Detect which cell encompasses the target text, then output its [x, y] center coordinate. 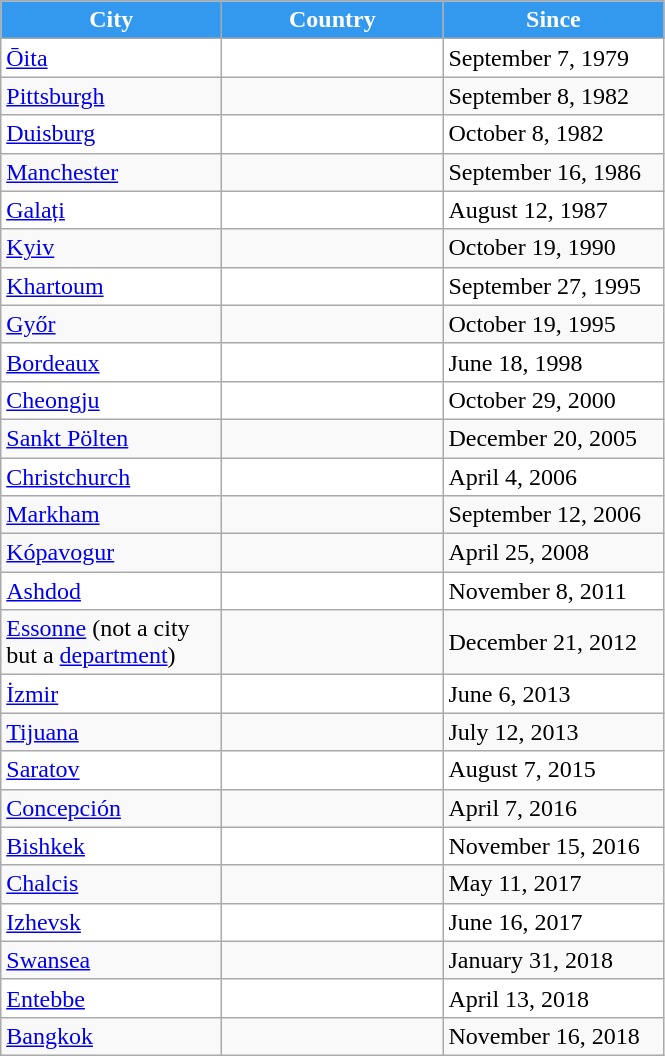
September 7, 1979 [554, 58]
Entebbe [112, 998]
Swansea [112, 960]
Győr [112, 324]
June 16, 2017 [554, 922]
August 7, 2015 [554, 770]
September 12, 2006 [554, 515]
Manchester [112, 172]
April 13, 2018 [554, 998]
May 11, 2017 [554, 884]
July 12, 2013 [554, 732]
Izhevsk [112, 922]
April 4, 2006 [554, 477]
Sankt Pölten [112, 438]
Chalcis [112, 884]
Country [332, 20]
Saratov [112, 770]
October 19, 1990 [554, 248]
Duisburg [112, 134]
October 8, 1982 [554, 134]
December 21, 2012 [554, 642]
September 16, 1986 [554, 172]
January 31, 2018 [554, 960]
Cheongju [112, 400]
Tijuana [112, 732]
Bordeaux [112, 362]
September 8, 1982 [554, 96]
September 27, 1995 [554, 286]
Galați [112, 210]
June 6, 2013 [554, 694]
Kyiv [112, 248]
October 19, 1995 [554, 324]
Kópavogur [112, 553]
Christchurch [112, 477]
December 20, 2005 [554, 438]
Essonne (not a city but a department) [112, 642]
Pittsburgh [112, 96]
October 29, 2000 [554, 400]
Bangkok [112, 1036]
June 18, 1998 [554, 362]
November 15, 2016 [554, 846]
November 16, 2018 [554, 1036]
Since [554, 20]
April 25, 2008 [554, 553]
Bishkek [112, 846]
Concepción [112, 808]
İzmir [112, 694]
November 8, 2011 [554, 591]
Ōita [112, 58]
Markham [112, 515]
Khartoum [112, 286]
August 12, 1987 [554, 210]
April 7, 2016 [554, 808]
City [112, 20]
Ashdod [112, 591]
